Scan for the cell matching the given text and deliver its (X, Y) coordinate at center. 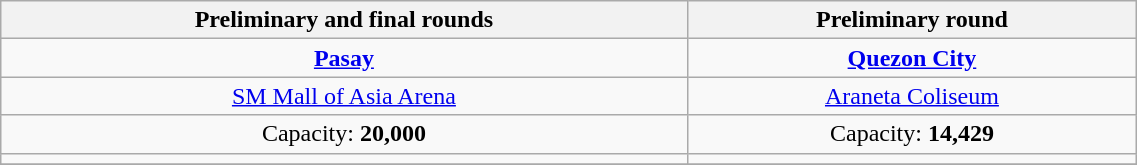
Quezon City (912, 58)
Araneta Coliseum (912, 96)
Pasay (344, 58)
Capacity: 20,000 (344, 134)
Preliminary round (912, 20)
Preliminary and final rounds (344, 20)
Capacity: 14,429 (912, 134)
SM Mall of Asia Arena (344, 96)
